Determine the (x, y) coordinate at the center of the cell enclosing the given text.  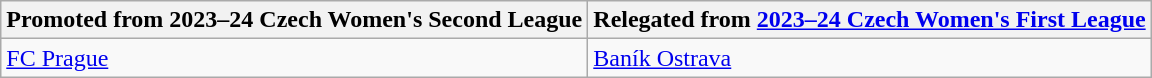
Relegated from 2023–24 Czech Women's First League (870, 20)
FC Prague (294, 58)
Promoted from 2023–24 Czech Women's Second League (294, 20)
Baník Ostrava (870, 58)
